Capture the cell that displays the provided text and extract its [X, Y] central coordinate. 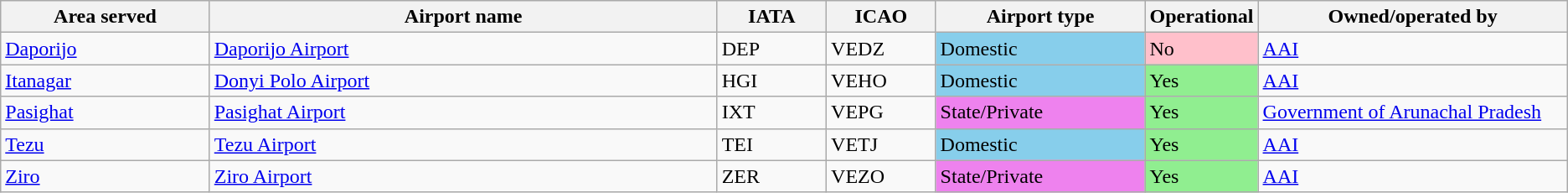
Donyi Polo Airport [463, 81]
ICAO [881, 17]
No [1201, 49]
Airport name [463, 17]
IXT [771, 112]
Itanagar [106, 81]
Tezu Airport [463, 144]
VEZO [881, 176]
HGI [771, 81]
DEP [771, 49]
TEI [771, 144]
Ziro Airport [463, 176]
ZER [771, 176]
VEHO [881, 81]
Ziro [106, 176]
Airport type [1040, 17]
VEDZ [881, 49]
Tezu [106, 144]
Pasighat [106, 112]
Government of Arunachal Pradesh [1412, 112]
IATA [771, 17]
Daporijo [106, 49]
Area served [106, 17]
Operational [1201, 17]
Owned/operated by [1412, 17]
Daporijo Airport [463, 49]
Pasighat Airport [463, 112]
VEPG [881, 112]
VETJ [881, 144]
